Pinpoint the cell where the given text exists, returning its [X, Y] midpoint coordinate. 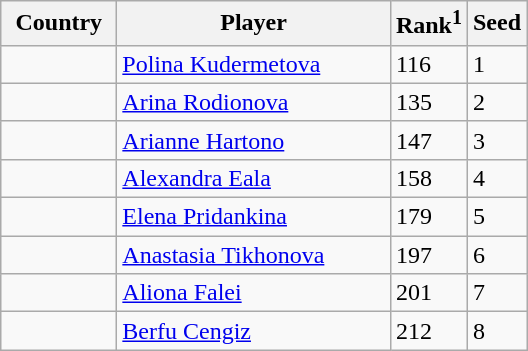
Anastasia Tikhonova [254, 255]
Berfu Cengiz [254, 331]
212 [428, 331]
6 [496, 255]
201 [428, 293]
7 [496, 293]
135 [428, 102]
Aliona Falei [254, 293]
Rank1 [428, 24]
116 [428, 64]
Arina Rodionova [254, 102]
Polina Kudermetova [254, 64]
Alexandra Eala [254, 178]
3 [496, 140]
Elena Pridankina [254, 217]
Arianne Hartono [254, 140]
147 [428, 140]
197 [428, 255]
8 [496, 331]
5 [496, 217]
179 [428, 217]
4 [496, 178]
1 [496, 64]
2 [496, 102]
Seed [496, 24]
Country [59, 24]
Player [254, 24]
158 [428, 178]
